Capture the cell that displays the provided text and extract its (X, Y) central coordinate. 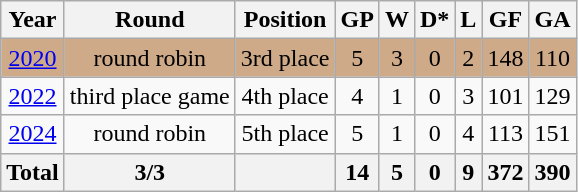
D* (434, 20)
110 (552, 58)
4th place (285, 96)
9 (468, 172)
GP (357, 20)
390 (552, 172)
2020 (33, 58)
2022 (33, 96)
GA (552, 20)
14 (357, 172)
2024 (33, 134)
W (396, 20)
GF (506, 20)
372 (506, 172)
3rd place (285, 58)
third place game (150, 96)
113 (506, 134)
2 (468, 58)
Position (285, 20)
Year (33, 20)
101 (506, 96)
L (468, 20)
Total (33, 172)
5th place (285, 134)
148 (506, 58)
151 (552, 134)
Round (150, 20)
3/3 (150, 172)
129 (552, 96)
